Provide the [x, y] coordinate of the cell's center where the given text is located.  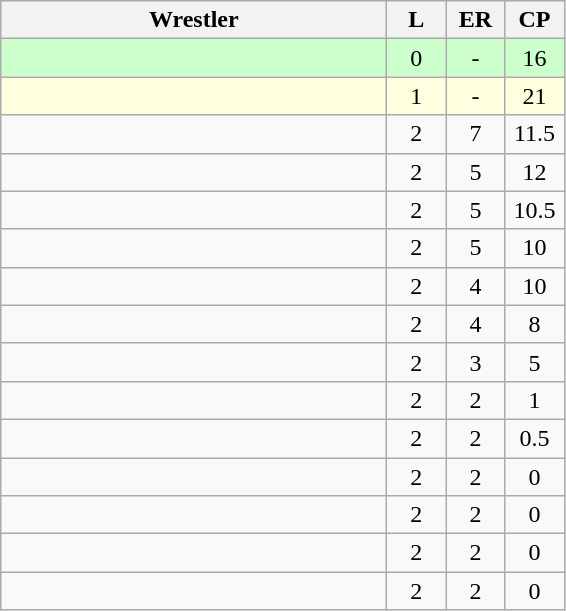
Wrestler [194, 20]
10.5 [534, 210]
21 [534, 96]
8 [534, 324]
16 [534, 58]
11.5 [534, 134]
3 [476, 362]
CP [534, 20]
L [416, 20]
7 [476, 134]
ER [476, 20]
12 [534, 172]
0.5 [534, 438]
